Determine the (x, y) coordinate at the center of the cell enclosing the given text.  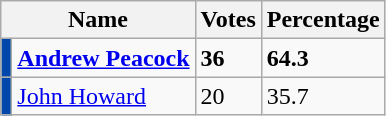
Votes (228, 20)
John Howard (104, 96)
Percentage (323, 20)
Name (98, 20)
20 (228, 96)
36 (228, 58)
Andrew Peacock (104, 58)
35.7 (323, 96)
64.3 (323, 58)
